Pinpoint the cell where the given text exists, returning its (X, Y) midpoint coordinate. 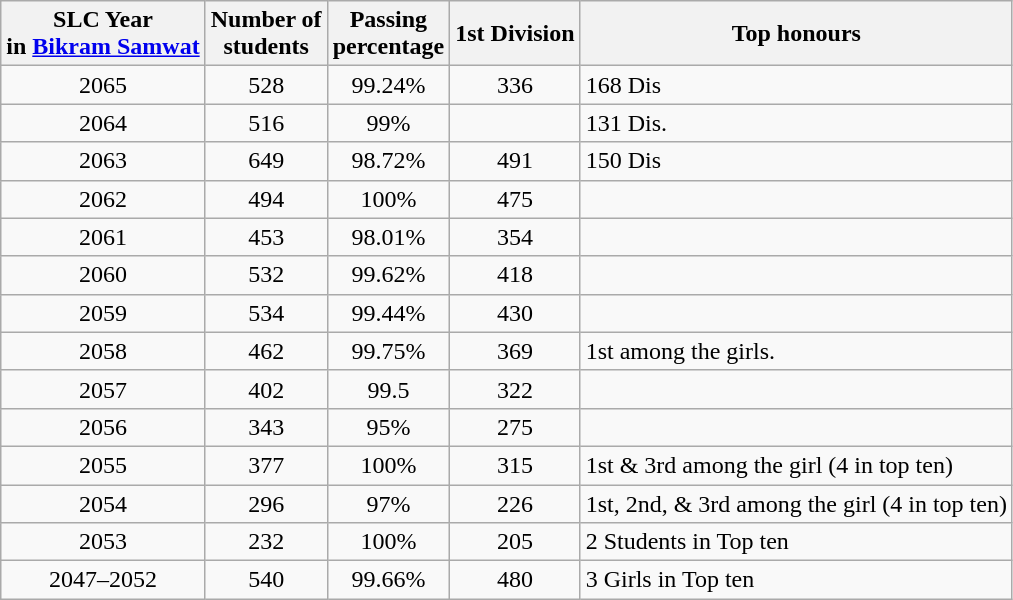
131 Dis. (796, 123)
534 (266, 313)
2061 (103, 237)
99.75% (388, 351)
2053 (103, 542)
2057 (103, 389)
275 (515, 427)
1st, 2nd, & 3rd among the girl (4 in top ten) (796, 503)
453 (266, 237)
475 (515, 199)
494 (266, 199)
SLC Yearin Bikram Samwat (103, 34)
2060 (103, 275)
516 (266, 123)
540 (266, 580)
354 (515, 237)
Number ofstudents (266, 34)
205 (515, 542)
98.01% (388, 237)
97% (388, 503)
343 (266, 427)
99.62% (388, 275)
532 (266, 275)
480 (515, 580)
2063 (103, 161)
95% (388, 427)
2062 (103, 199)
418 (515, 275)
99.24% (388, 85)
377 (266, 465)
336 (515, 85)
99.44% (388, 313)
315 (515, 465)
99% (388, 123)
322 (515, 389)
98.72% (388, 161)
1st & 3rd among the girl (4 in top ten) (796, 465)
1st among the girls. (796, 351)
2064 (103, 123)
150 Dis (796, 161)
2058 (103, 351)
168 Dis (796, 85)
2065 (103, 85)
Passingpercentage (388, 34)
430 (515, 313)
491 (515, 161)
2 Students in Top ten (796, 542)
369 (515, 351)
649 (266, 161)
402 (266, 389)
3 Girls in Top ten (796, 580)
2054 (103, 503)
1st Division (515, 34)
Top honours (796, 34)
2055 (103, 465)
226 (515, 503)
99.5 (388, 389)
462 (266, 351)
2056 (103, 427)
528 (266, 85)
232 (266, 542)
2047–2052 (103, 580)
2059 (103, 313)
99.66% (388, 580)
296 (266, 503)
